Locate the cell with the specified text and output its [X, Y] center coordinate. 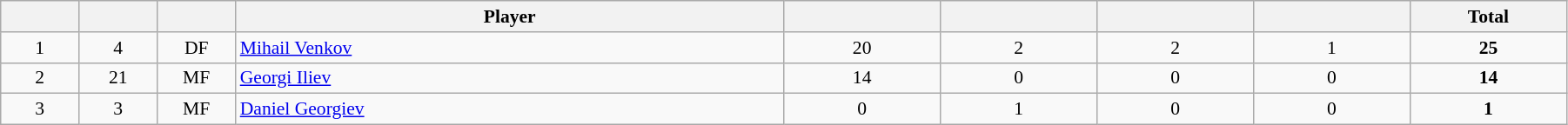
DF [197, 48]
Total [1488, 16]
21 [118, 78]
Daniel Georgiev [510, 109]
Georgi Iliev [510, 78]
4 [118, 48]
25 [1488, 48]
Player [510, 16]
Mihail Venkov [510, 48]
20 [862, 48]
